Capture the cell that displays the provided text and extract its (x, y) central coordinate. 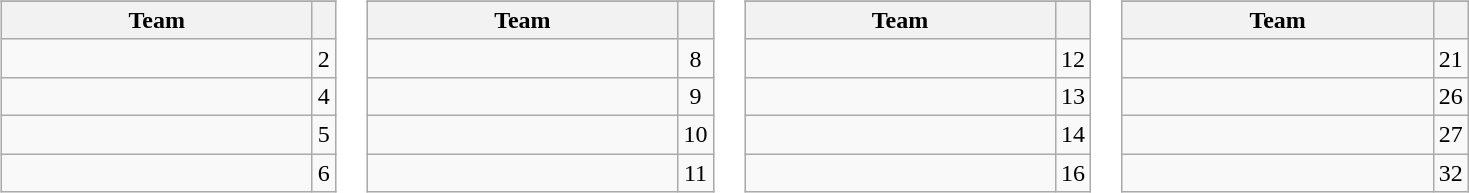
13 (1074, 96)
10 (696, 134)
5 (324, 134)
16 (1074, 173)
21 (1450, 58)
26 (1450, 96)
8 (696, 58)
6 (324, 173)
14 (1074, 134)
11 (696, 173)
32 (1450, 173)
2 (324, 58)
12 (1074, 58)
9 (696, 96)
27 (1450, 134)
4 (324, 96)
